Capture the cell that displays the provided text and extract its (x, y) central coordinate. 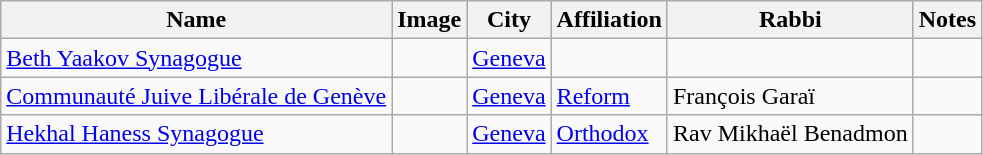
Beth Yaakov Synagogue (196, 58)
Hekhal Haness Synagogue (196, 134)
Name (196, 20)
Notes (947, 20)
Reform (609, 96)
City (509, 20)
Image (430, 20)
Rav Mikhaël Benadmon (790, 134)
Affiliation (609, 20)
François Garaï (790, 96)
Rabbi (790, 20)
Orthodox (609, 134)
Communauté Juive Libérale de Genève (196, 96)
